Extract the (x, y) coordinate from the center of the cell holding the provided text.  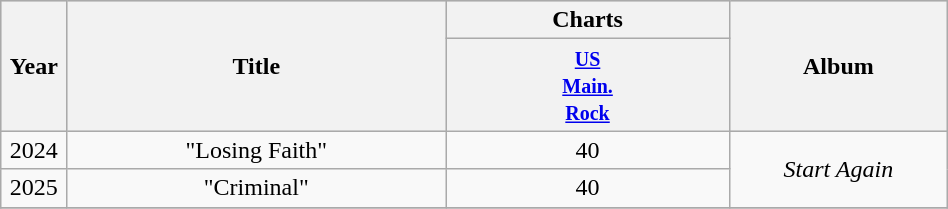
Year (34, 66)
2025 (34, 188)
"Losing Faith" (256, 150)
USMain.Rock (588, 85)
Start Again (839, 169)
2024 (34, 150)
Title (256, 66)
Charts (588, 20)
Album (839, 66)
"Criminal" (256, 188)
